Output the (x, y) coordinate of the center of the cell containing the given text.  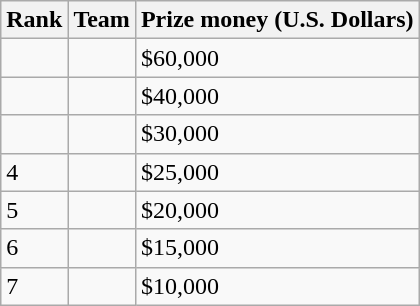
$60,000 (277, 58)
$40,000 (277, 96)
Prize money (U.S. Dollars) (277, 20)
Team (102, 20)
$15,000 (277, 248)
7 (34, 286)
5 (34, 210)
6 (34, 248)
$10,000 (277, 286)
$20,000 (277, 210)
$30,000 (277, 134)
4 (34, 172)
$25,000 (277, 172)
Rank (34, 20)
